For the text-containing cell, return its midpoint in [x, y] coordinate format. 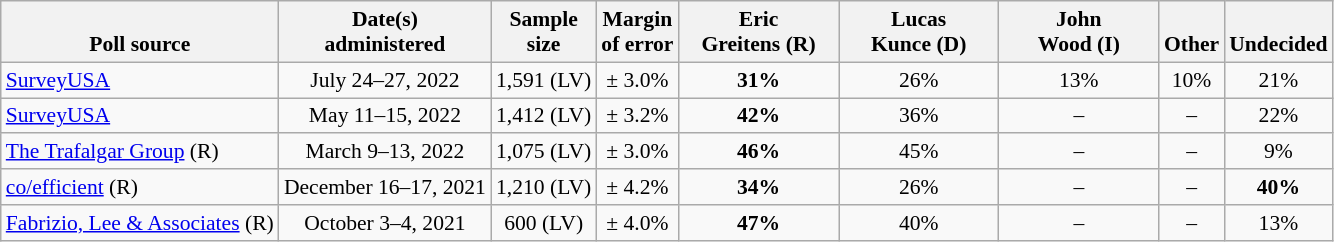
October 3–4, 2021 [385, 223]
Undecided [1278, 32]
1,075 (LV) [544, 152]
1,591 (LV) [544, 80]
± 4.0% [637, 223]
Poll source [140, 32]
Samplesize [544, 32]
34% [759, 187]
600 (LV) [544, 223]
December 16–17, 2021 [385, 187]
31% [759, 80]
9% [1278, 152]
1,210 (LV) [544, 187]
Date(s)administered [385, 32]
46% [759, 152]
July 24–27, 2022 [385, 80]
47% [759, 223]
co/efficient (R) [140, 187]
JohnWood (I) [1079, 32]
The Trafalgar Group (R) [140, 152]
LucasKunce (D) [919, 32]
42% [759, 116]
Fabrizio, Lee & Associates (R) [140, 223]
21% [1278, 80]
45% [919, 152]
36% [919, 116]
Marginof error [637, 32]
22% [1278, 116]
Other [1192, 32]
March 9–13, 2022 [385, 152]
May 11–15, 2022 [385, 116]
± 3.2% [637, 116]
10% [1192, 80]
1,412 (LV) [544, 116]
EricGreitens (R) [759, 32]
± 4.2% [637, 187]
